Identify which cell holds the provided text, then report its [X, Y] central coordinate. 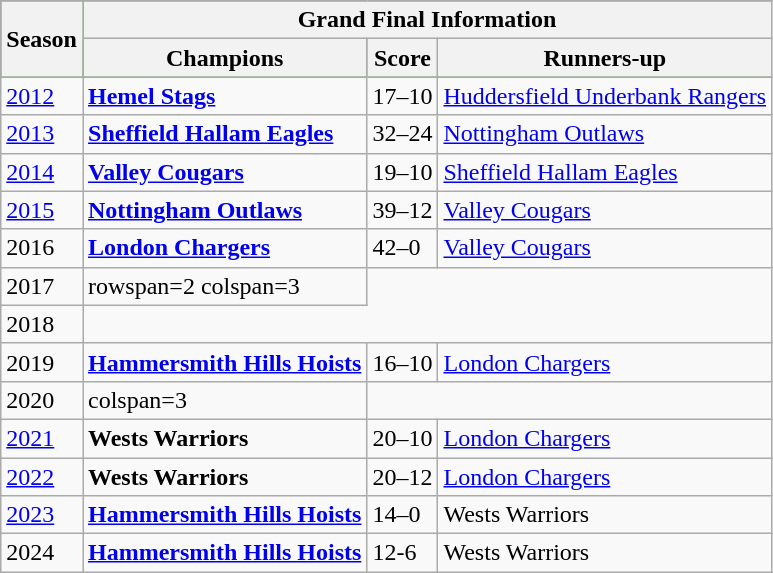
Hemel Stags [224, 96]
42–0 [402, 248]
20–12 [402, 477]
2019 [42, 362]
2015 [42, 210]
39–12 [402, 210]
Score [402, 58]
12-6 [402, 553]
19–10 [402, 172]
rowspan=2 colspan=3 [224, 286]
32–24 [402, 134]
Season [42, 39]
2023 [42, 515]
2017 [42, 286]
2024 [42, 553]
2020 [42, 400]
Champions [224, 58]
2016 [42, 248]
Huddersfield Underbank Rangers [605, 96]
Grand Final Information [426, 20]
17–10 [402, 96]
2012 [42, 96]
16–10 [402, 362]
20–10 [402, 438]
2022 [42, 477]
14–0 [402, 515]
2021 [42, 438]
2013 [42, 134]
colspan=3 [224, 400]
Runners-up [605, 58]
2014 [42, 172]
2018 [42, 324]
